Capture the cell that displays the provided text and extract its (X, Y) central coordinate. 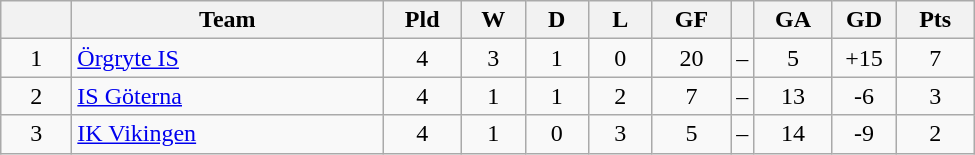
L (621, 20)
Örgryte IS (228, 58)
GD (864, 20)
-9 (864, 134)
GA (794, 20)
GF (692, 20)
-6 (864, 96)
20 (692, 58)
13 (794, 96)
IS Göterna (228, 96)
Pld (422, 20)
+15 (864, 58)
W (493, 20)
14 (794, 134)
Pts (936, 20)
IK Vikingen (228, 134)
D (557, 20)
Team (228, 20)
